Pinpoint the cell where the given text exists, returning its [X, Y] midpoint coordinate. 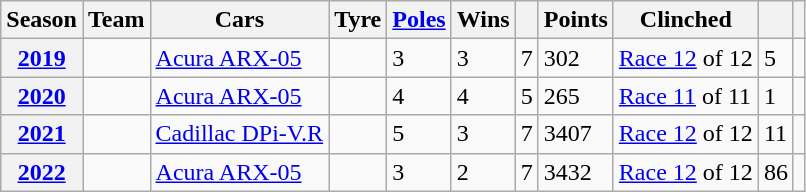
11 [776, 134]
Points [576, 20]
2020 [42, 96]
Season [42, 20]
Cadillac DPi-V.R [240, 134]
86 [776, 172]
265 [576, 96]
Wins [483, 20]
1 [776, 96]
Clinched [686, 20]
2019 [42, 58]
Team [116, 20]
2021 [42, 134]
3432 [576, 172]
2 [483, 172]
Poles [419, 20]
3407 [576, 134]
Cars [240, 20]
2022 [42, 172]
Tyre [358, 20]
Race 11 of 11 [686, 96]
302 [576, 58]
